Output the [X, Y] coordinate of the center of the cell containing the given text.  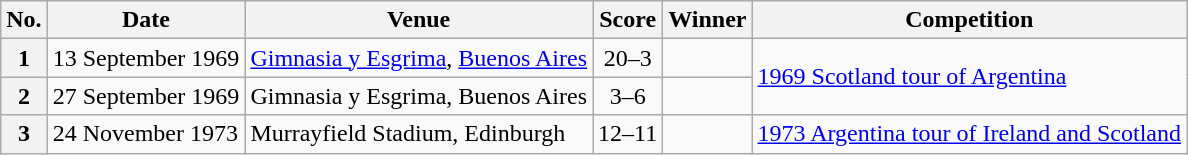
Score [628, 20]
13 September 1969 [146, 58]
Murrayfield Stadium, Edinburgh [419, 134]
Competition [970, 20]
No. [24, 20]
Date [146, 20]
Winner [708, 20]
1969 Scotland tour of Argentina [970, 77]
20–3 [628, 58]
3–6 [628, 96]
27 September 1969 [146, 96]
3 [24, 134]
12–11 [628, 134]
2 [24, 96]
24 November 1973 [146, 134]
1 [24, 58]
Venue [419, 20]
1973 Argentina tour of Ireland and Scotland [970, 134]
